Capture the cell that displays the provided text and extract its [x, y] central coordinate. 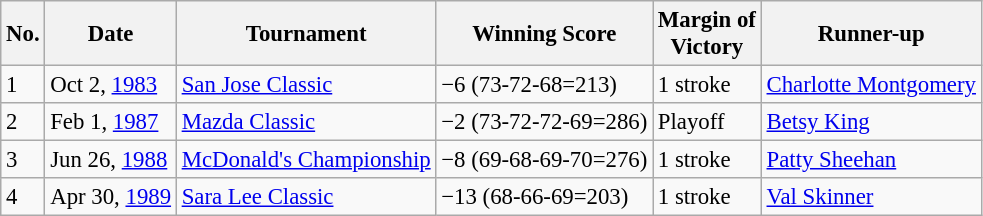
1 [23, 85]
Feb 1, 1987 [110, 122]
4 [23, 197]
Charlotte Montgomery [871, 85]
McDonald's Championship [306, 160]
Winning Score [544, 34]
Sara Lee Classic [306, 197]
−8 (69-68-69-70=276) [544, 160]
Apr 30, 1989 [110, 197]
−2 (73-72-72-69=286) [544, 122]
Date [110, 34]
Mazda Classic [306, 122]
Jun 26, 1988 [110, 160]
No. [23, 34]
Tournament [306, 34]
Val Skinner [871, 197]
San Jose Classic [306, 85]
Runner-up [871, 34]
Patty Sheehan [871, 160]
−13 (68-66-69=203) [544, 197]
Betsy King [871, 122]
Oct 2, 1983 [110, 85]
Margin ofVictory [708, 34]
Playoff [708, 122]
−6 (73-72-68=213) [544, 85]
3 [23, 160]
2 [23, 122]
